Capture the cell that displays the provided text and extract its (x, y) central coordinate. 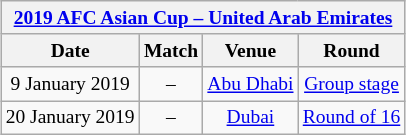
Date (70, 50)
Round (352, 50)
Dubai (250, 118)
Match (170, 50)
Group stage (352, 84)
2019 AFC Asian Cup – United Arab Emirates (203, 18)
Round of 16 (352, 118)
Venue (250, 50)
20 January 2019 (70, 118)
9 January 2019 (70, 84)
Abu Dhabi (250, 84)
